For the text-containing cell, return its midpoint in [X, Y] coordinate format. 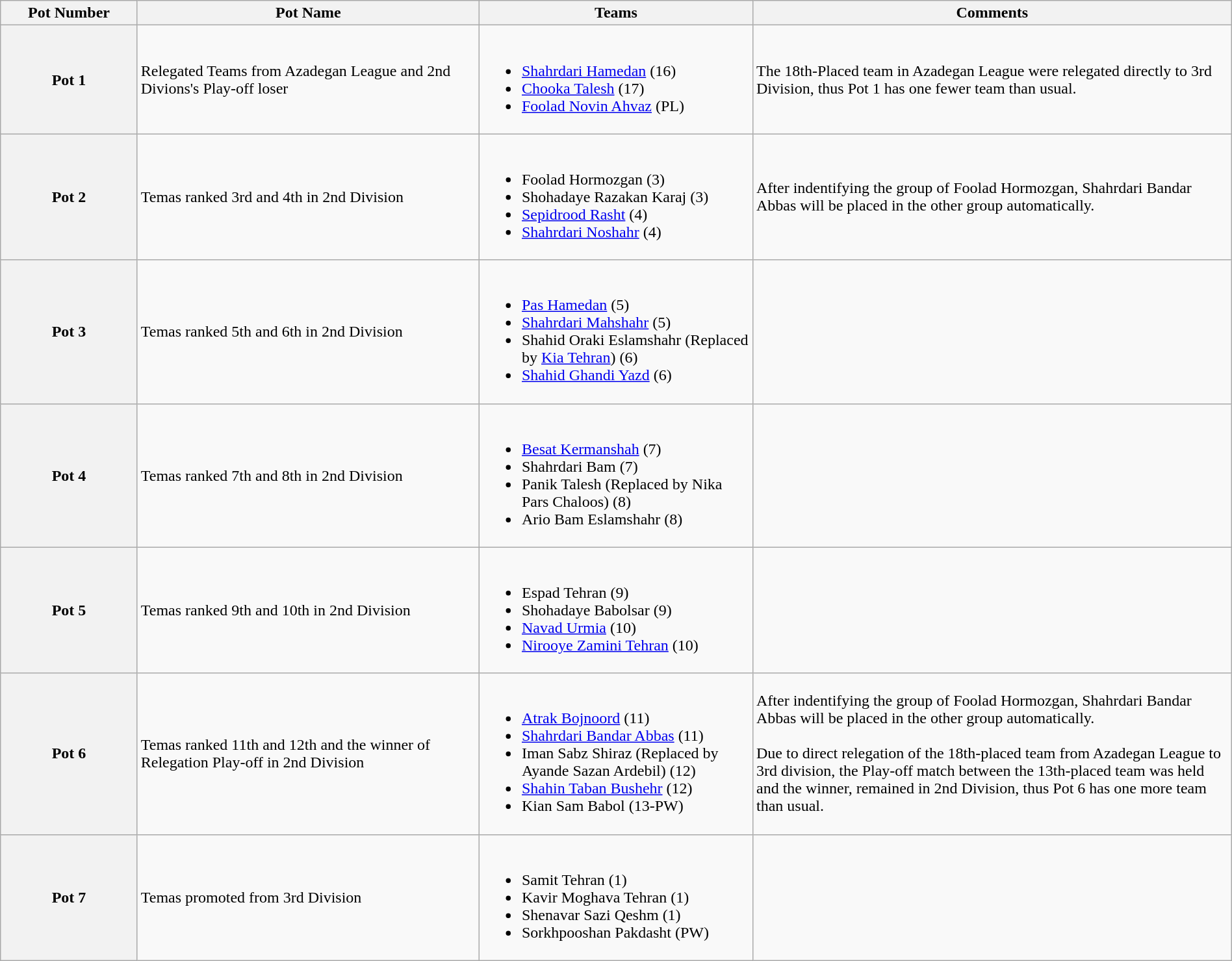
Pot 4 [69, 476]
Relegated Teams from Azadegan League and 2nd Divions's Play-off loser [308, 79]
Temas ranked 5th and 6th in 2nd Division [308, 331]
Foolad Hormozgan (3)Shohadaye Razakan Karaj (3)Sepidrood Rasht (4)Shahrdari Noshahr (4) [616, 197]
Temas ranked 7th and 8th in 2nd Division [308, 476]
Temas ranked 9th and 10th in 2nd Division [308, 610]
Samit Tehran (1)Kavir Moghava Tehran (1)Shenavar Sazi Qeshm (1)Sorkhpooshan Pakdasht (PW) [616, 897]
Pot 3 [69, 331]
Pot 1 [69, 79]
Teams [616, 13]
Pot Number [69, 13]
Temas ranked 3rd and 4th in 2nd Division [308, 197]
Temas ranked 11th and 12th and the winner of Relegation Play-off in 2nd Division [308, 754]
Pot Name [308, 13]
Pas Hamedan (5)Shahrdari Mahshahr (5)Shahid Oraki Eslamshahr (Replaced by Kia Tehran) (6)Shahid Ghandi Yazd (6) [616, 331]
Pot 7 [69, 897]
Temas promoted from 3rd Division [308, 897]
After indentifying the group of Foolad Hormozgan, Shahrdari Bandar Abbas will be placed in the other group automatically. [992, 197]
Espad Tehran (9)Shohadaye Babolsar (9)Navad Urmia (10)Nirooye Zamini Tehran (10) [616, 610]
Comments [992, 13]
Atrak Bojnoord (11)Shahrdari Bandar Abbas (11)Iman Sabz Shiraz (Replaced by Ayande Sazan Ardebil) (12)Shahin Taban Bushehr (12)Kian Sam Babol (13-PW) [616, 754]
The 18th-Placed team in Azadegan League were relegated directly to 3rd Division, thus Pot 1 has one fewer team than usual. [992, 79]
Besat Kermanshah (7)Shahrdari Bam (7)Panik Talesh (Replaced by Nika Pars Chaloos) (8)Ario Bam Eslamshahr (8) [616, 476]
Shahrdari Hamedan (16)Chooka Talesh (17)Foolad Novin Ahvaz (PL) [616, 79]
Pot 2 [69, 197]
Pot 5 [69, 610]
Pot 6 [69, 754]
